For the text-containing cell, return its midpoint in (X, Y) coordinate format. 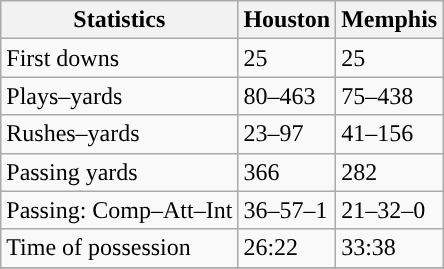
366 (287, 172)
41–156 (390, 134)
First downs (120, 58)
Time of possession (120, 248)
21–32–0 (390, 210)
Houston (287, 20)
26:22 (287, 248)
Passing yards (120, 172)
80–463 (287, 96)
75–438 (390, 96)
Rushes–yards (120, 134)
282 (390, 172)
23–97 (287, 134)
33:38 (390, 248)
Plays–yards (120, 96)
Memphis (390, 20)
Passing: Comp–Att–Int (120, 210)
36–57–1 (287, 210)
Statistics (120, 20)
